Provide the [x, y] coordinate of the cell's center where the given text is located.  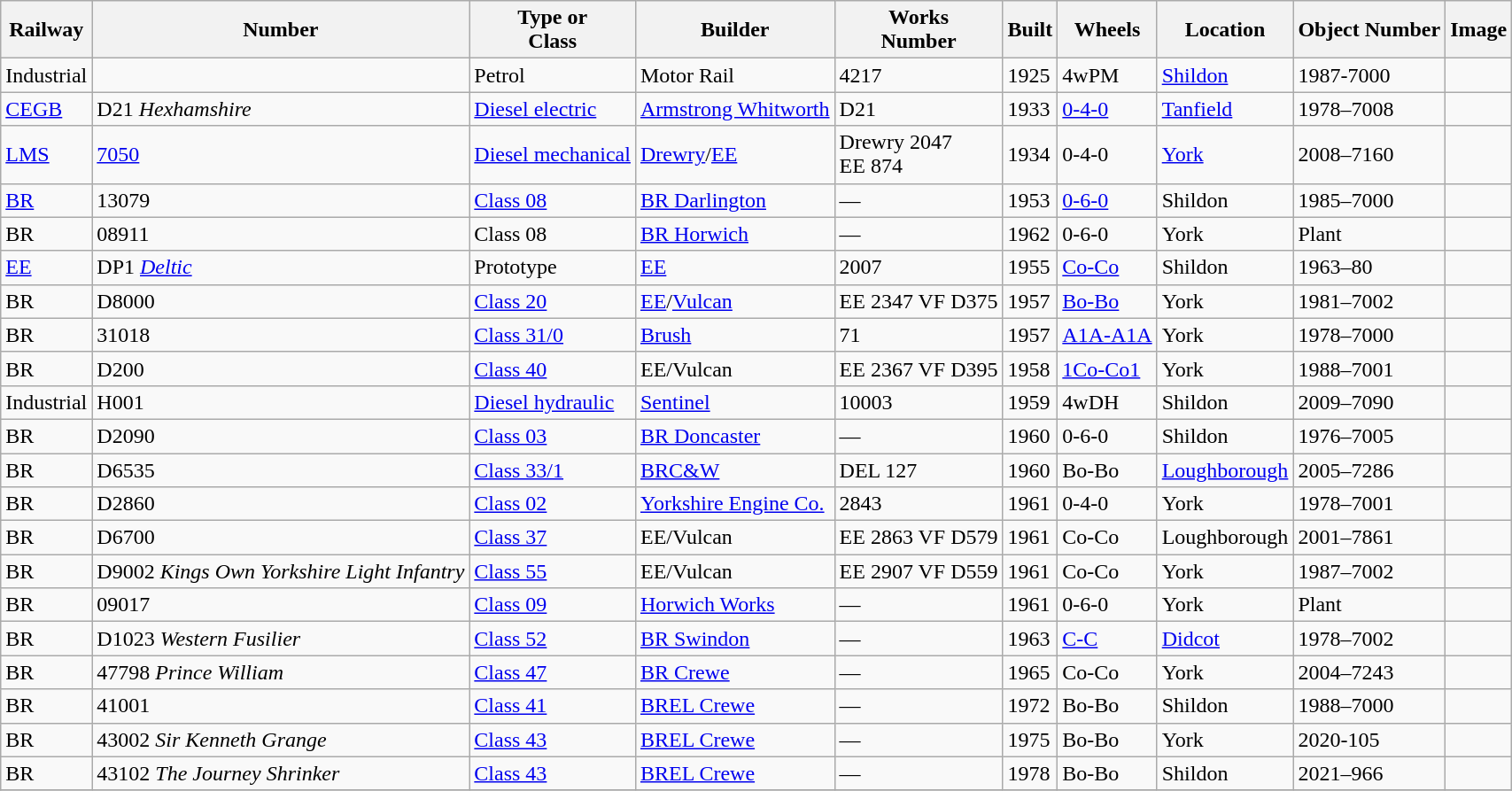
Class 37 [553, 538]
BR Swindon [735, 639]
LMS [46, 154]
Drewry 2047EE 874 [919, 154]
Brush [735, 335]
Class 03 [553, 436]
2005–7286 [1369, 470]
31018 [281, 335]
10003 [919, 402]
Class 52 [553, 639]
D6535 [281, 470]
D2860 [281, 504]
1962 [1030, 234]
D21 Hexhamshire [281, 109]
EE 2347 VF D375 [919, 301]
43002 Sir Kenneth Grange [281, 740]
1978–7008 [1369, 109]
Class 20 [553, 301]
Motor Rail [735, 75]
1981–7002 [1369, 301]
Class 47 [553, 672]
Wheels [1107, 30]
D200 [281, 368]
Class 55 [553, 571]
Diesel mechanical [553, 154]
4wPM [1107, 75]
41001 [281, 706]
1959 [1030, 402]
1925 [1030, 75]
D6700 [281, 538]
Tanfield [1225, 109]
EE 2863 VF D579 [919, 538]
2001–7861 [1369, 538]
1Co-Co1 [1107, 368]
Didcot [1225, 639]
1955 [1030, 268]
Built [1030, 30]
1934 [1030, 154]
Drewry/EE [735, 154]
BR Doncaster [735, 436]
43102 The Journey Shrinker [281, 773]
BR Darlington [735, 200]
1958 [1030, 368]
09017 [281, 605]
D8000 [281, 301]
Petrol [553, 75]
D9002 Kings Own Yorkshire Light Infantry [281, 571]
1987–7002 [1369, 571]
1988–7001 [1369, 368]
71 [919, 335]
CEGB [46, 109]
1965 [1030, 672]
A1A-A1A [1107, 335]
Sentinel [735, 402]
1976–7005 [1369, 436]
WorksNumber [919, 30]
Type or Class [553, 30]
1988–7000 [1369, 706]
1987-7000 [1369, 75]
DP1 Deltic [281, 268]
4217 [919, 75]
2004–7243 [1369, 672]
BRC&W [735, 470]
1978–7001 [1369, 504]
2007 [919, 268]
C-C [1107, 639]
BR Crewe [735, 672]
Diesel electric [553, 109]
2021–966 [1369, 773]
2843 [919, 504]
H001 [281, 402]
7050 [281, 154]
13079 [281, 200]
1978–7000 [1369, 335]
D2090 [281, 436]
1978 [1030, 773]
D1023 Western Fusilier [281, 639]
1963–80 [1369, 268]
Object Number [1369, 30]
47798 Prince William [281, 672]
EE 2367 VF D395 [919, 368]
2020-105 [1369, 740]
Diesel hydraulic [553, 402]
2008–7160 [1369, 154]
1975 [1030, 740]
EE 2907 VF D559 [919, 571]
Location [1225, 30]
DEL 127 [919, 470]
1985–7000 [1369, 200]
1978–7002 [1369, 639]
Class 02 [553, 504]
D21 [919, 109]
Number [281, 30]
Prototype [553, 268]
1953 [1030, 200]
Class 40 [553, 368]
Image [1479, 30]
Class 33/1 [553, 470]
1933 [1030, 109]
Armstrong Whitworth [735, 109]
Horwich Works [735, 605]
Yorkshire Engine Co. [735, 504]
BR Horwich [735, 234]
1963 [1030, 639]
Railway [46, 30]
4wDH [1107, 402]
Class 09 [553, 605]
08911 [281, 234]
Builder [735, 30]
1972 [1030, 706]
2009–7090 [1369, 402]
Class 31/0 [553, 335]
Class 41 [553, 706]
